Extract the (x, y) coordinate from the center of the cell holding the provided text.  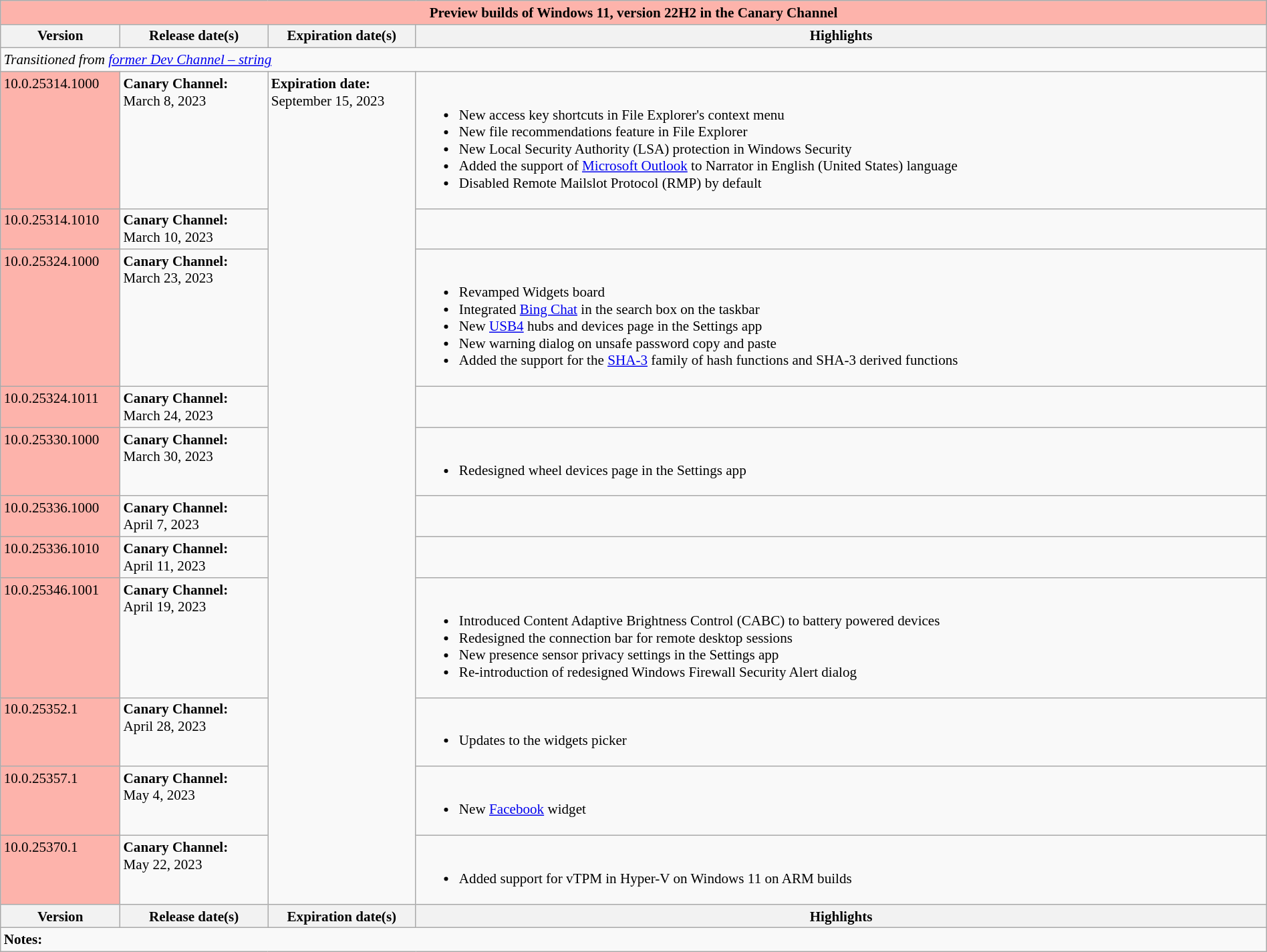
10.0.25352.1 (60, 732)
10.0.25370.1 (60, 870)
Redesigned wheel devices page in the Settings app (841, 461)
Canary Channel:March 23, 2023 (194, 318)
10.0.25324.1011 (60, 406)
10.0.25336.1010 (60, 557)
Notes: (633, 939)
Canary Channel:March 8, 2023 (194, 140)
Preview builds of Windows 11, version 22H2 in the Canary Channel (633, 12)
Canary Channel:March 10, 2023 (194, 228)
Updates to the widgets picker (841, 732)
Canary Channel:April 19, 2023 (194, 637)
Canary Channel:April 7, 2023 (194, 517)
Canary Channel:April 11, 2023 (194, 557)
Canary Channel:March 30, 2023 (194, 461)
10.0.25330.1000 (60, 461)
10.0.25336.1000 (60, 517)
New Facebook widget (841, 800)
Canary Channel:March 24, 2023 (194, 406)
10.0.25314.1010 (60, 228)
10.0.25324.1000 (60, 318)
Transitioned from former Dev Channel – string (633, 60)
Canary Channel:May 22, 2023 (194, 870)
Canary Channel:April 28, 2023 (194, 732)
10.0.25346.1001 (60, 637)
10.0.25357.1 (60, 800)
Canary Channel:May 4, 2023 (194, 800)
10.0.25314.1000 (60, 140)
Added support for vTPM in Hyper-V on Windows 11 on ARM builds (841, 870)
Expiration date:September 15, 2023 (342, 488)
